From the cell containing the given text, extract its center point as [x, y] coordinate. 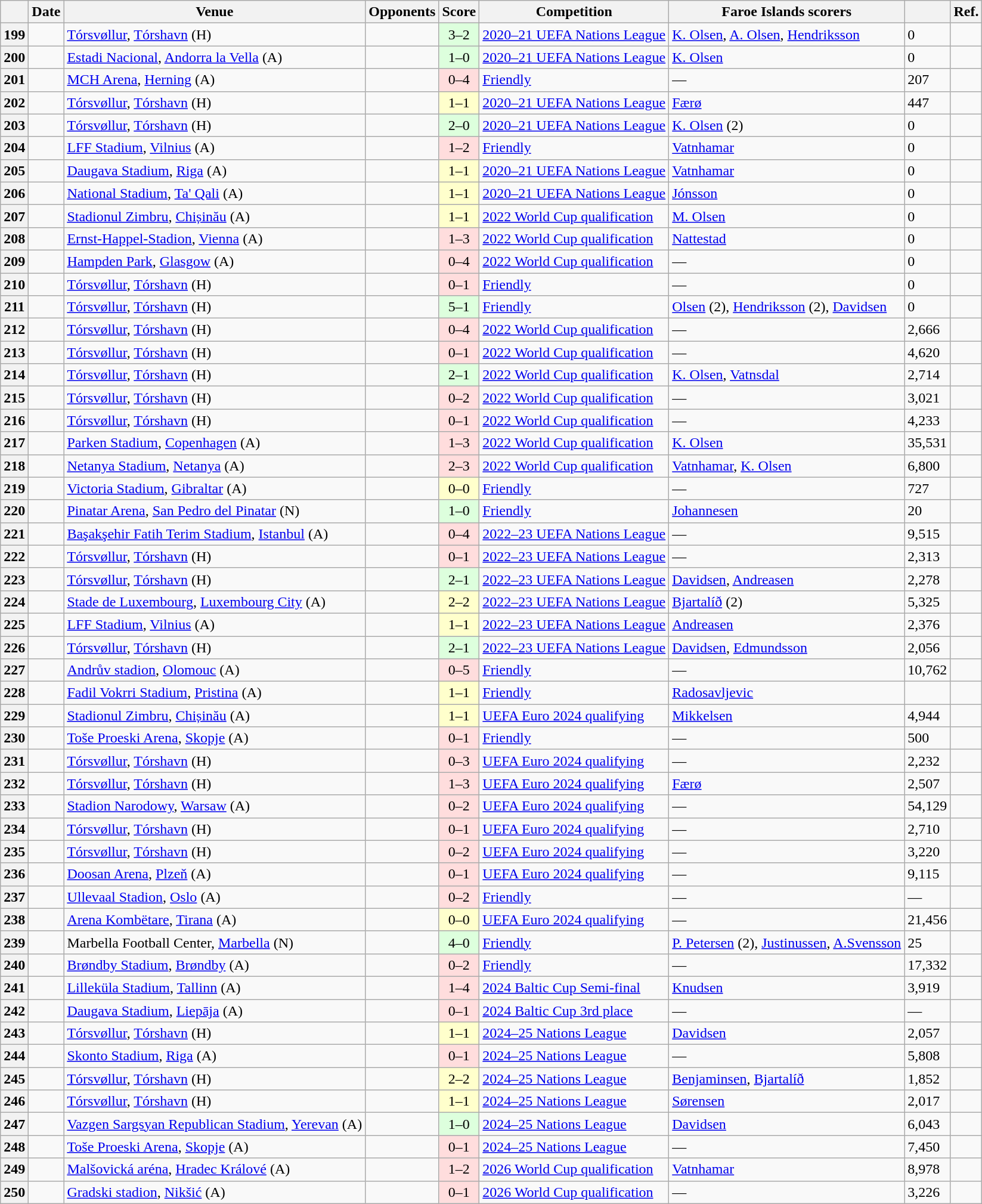
242 [14, 1011]
25 [928, 942]
2,278 [928, 579]
Stadion Narodowy, Warsaw (A) [215, 806]
K. Olsen (2) [787, 125]
219 [14, 488]
212 [14, 330]
204 [14, 148]
0–3 [459, 761]
213 [14, 352]
201 [14, 80]
2,666 [928, 330]
225 [14, 624]
Bjartalíð (2) [787, 602]
MCH Arena, Herning (A) [215, 80]
9,515 [928, 534]
Netanya Stadium, Netanya (A) [215, 466]
Fadil Vokrri Stadium, Pristina (A) [215, 693]
Vatnhamar, K. Olsen [787, 466]
Victoria Stadium, Gibraltar (A) [215, 488]
Davidsen, Andreasen [787, 579]
Ref. [966, 12]
Ernst-Happel-Stadion, Vienna (A) [215, 239]
2–0 [459, 125]
246 [14, 1101]
Nattestad [787, 239]
Arena Kombëtare, Tirana (A) [215, 920]
2,017 [928, 1101]
234 [14, 829]
Lilleküla Stadium, Tallinn (A) [215, 988]
Radosavljevic [787, 693]
8,978 [928, 1169]
1–4 [459, 988]
214 [14, 375]
230 [14, 738]
3,919 [928, 988]
Parken Stadium, Copenhagen (A) [215, 443]
Doosan Arena, Plzeň (A) [215, 874]
3,220 [928, 852]
211 [14, 307]
223 [14, 579]
4,233 [928, 420]
3,226 [928, 1192]
226 [14, 647]
235 [14, 852]
7,450 [928, 1147]
Gradski stadion, Nikšić (A) [215, 1192]
245 [14, 1079]
K. Olsen, A. Olsen, Hendriksson [787, 35]
Daugava Stadium, Liepāja (A) [215, 1011]
4,620 [928, 352]
Andreasen [787, 624]
Score [459, 12]
35,531 [928, 443]
2,376 [928, 624]
447 [928, 103]
5–1 [459, 307]
3,021 [928, 398]
250 [14, 1192]
727 [928, 488]
Andrův stadion, Olomouc (A) [215, 670]
0–5 [459, 670]
Jónsson [787, 193]
2,056 [928, 647]
Estadi Nacional, Andorra la Vella (A) [215, 57]
Opponents [402, 12]
Venue [215, 12]
Skonto Stadium, Riga (A) [215, 1056]
500 [928, 738]
227 [14, 670]
4,944 [928, 716]
Vazgen Sargsyan Republican Stadium, Yerevan (A) [215, 1124]
249 [14, 1169]
244 [14, 1056]
220 [14, 511]
210 [14, 284]
241 [14, 988]
Malšovická aréna, Hradec Králové (A) [215, 1169]
9,115 [928, 874]
216 [14, 420]
243 [14, 1033]
54,129 [928, 806]
217 [14, 443]
Brøndby Stadium, Brøndby (A) [215, 965]
Sørensen [787, 1101]
240 [14, 965]
5,325 [928, 602]
2,710 [928, 829]
Pinatar Arena, San Pedro del Pinatar (N) [215, 511]
206 [14, 193]
218 [14, 466]
202 [14, 103]
Mikkelsen [787, 716]
203 [14, 125]
200 [14, 57]
239 [14, 942]
4–0 [459, 942]
21,456 [928, 920]
Knudsen [787, 988]
221 [14, 534]
20 [928, 511]
233 [14, 806]
2,313 [928, 556]
215 [14, 398]
232 [14, 784]
238 [14, 920]
6,800 [928, 466]
Daugava Stadium, Riga (A) [215, 171]
Ullevaal Stadion, Oslo (A) [215, 897]
Başakşehir Fatih Terim Stadium, Istanbul (A) [215, 534]
Benjaminsen, Bjartalíð [787, 1079]
5,808 [928, 1056]
2,232 [928, 761]
10,762 [928, 670]
National Stadium, Ta' Qali (A) [215, 193]
1,852 [928, 1079]
Stade de Luxembourg, Luxembourg City (A) [215, 602]
209 [14, 261]
6,043 [928, 1124]
248 [14, 1147]
231 [14, 761]
3–2 [459, 35]
K. Olsen, Vatnsdal [787, 375]
Faroe Islands scorers [787, 12]
Johannesen [787, 511]
Hampden Park, Glasgow (A) [215, 261]
Davidsen, Edmundsson [787, 647]
205 [14, 171]
236 [14, 874]
224 [14, 602]
P. Petersen (2), Justinussen, A.Svensson [787, 942]
2024 Baltic Cup Semi-final [574, 988]
Competition [574, 12]
2–3 [459, 466]
199 [14, 35]
237 [14, 897]
229 [14, 716]
247 [14, 1124]
2,714 [928, 375]
222 [14, 556]
Date [47, 12]
17,332 [928, 965]
228 [14, 693]
208 [14, 239]
Olsen (2), Hendriksson (2), Davidsen [787, 307]
2,057 [928, 1033]
M. Olsen [787, 216]
2024 Baltic Cup 3rd place [574, 1011]
Marbella Football Center, Marbella (N) [215, 942]
2,507 [928, 784]
